Identify which cell holds the provided text, then report its [X, Y] central coordinate. 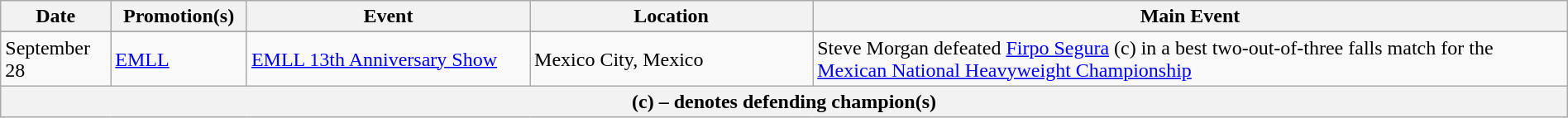
Date [56, 17]
Steve Morgan defeated Firpo Segura (c) in a best two-out-of-three falls match for the Mexican National Heavyweight Championship [1191, 59]
EMLL [179, 59]
September 28 [56, 59]
Location [672, 17]
Mexico City, Mexico [672, 59]
Main Event [1191, 17]
Event [388, 17]
(c) – denotes defending champion(s) [784, 101]
EMLL 13th Anniversary Show [388, 59]
Promotion(s) [179, 17]
